Scan for the cell matching the given text and deliver its [x, y] coordinate at center. 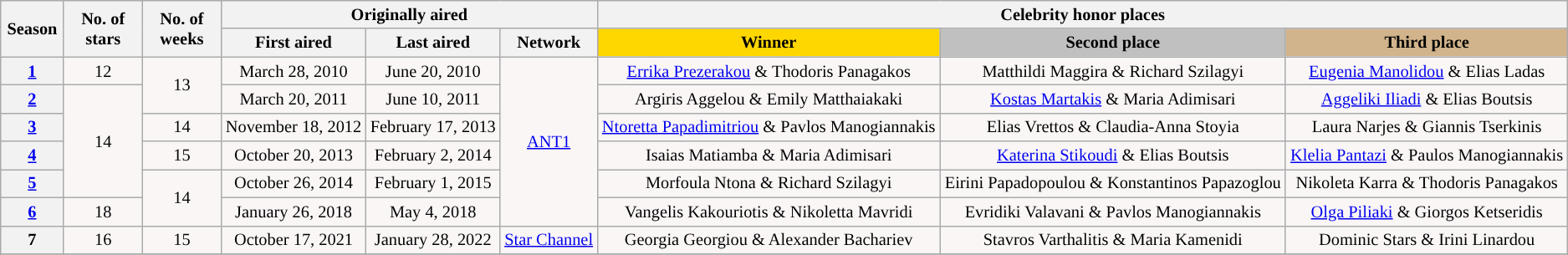
Eugenia Manolidou & Elias Ladas [1427, 71]
March 28, 2010 [293, 71]
5 [32, 183]
Stavros Varthalitis & Maria Kamenidi [1112, 240]
January 26, 2018 [293, 212]
January 28, 2022 [433, 240]
7 [32, 240]
Morfoula Ntona & Richard Szilagyi [769, 183]
June 20, 2010 [433, 71]
Georgia Georgiou & Alexander Bachariev [769, 240]
1 [32, 71]
Matthildi Maggira & Richard Szilagyi [1112, 71]
ANT1 [549, 141]
Klelia Pantazi & Paulos Manogiannakis [1427, 156]
Aggeliki Iliadi & Elias Boutsis [1427, 99]
June 10, 2011 [433, 99]
Star Channel [549, 240]
18 [103, 212]
February 1, 2015 [433, 183]
Laura Narjes & Giannis Tserkinis [1427, 127]
12 [103, 71]
October 26, 2014 [293, 183]
May 4, 2018 [433, 212]
Nikoleta Karra & Thodoris Panagakos [1427, 183]
Evridiki Valavani & Pavlos Manogiannakis [1112, 212]
3 [32, 127]
Argiris Aggelou & Emily Matthaiakaki [769, 99]
First aired [293, 43]
Season [32, 28]
2 [32, 99]
6 [32, 212]
October 17, 2021 [293, 240]
Elias Vrettos & Claudia-Anna Stoyia [1112, 127]
Kostas Martakis & Maria Adimisari [1112, 99]
Last aired [433, 43]
13 [181, 85]
No. ofweeks [181, 28]
February 17, 2013 [433, 127]
Errika Prezerakou & Thodoris Panagakos [769, 71]
Second place [1112, 43]
Katerina Stikoudi & Elias Boutsis [1112, 156]
March 20, 2011 [293, 99]
4 [32, 156]
Dominic Stars & Irini Linardou [1427, 240]
No. ofstars [103, 28]
Isaias Matiamba & Maria Adimisari [769, 156]
November 18, 2012 [293, 127]
Originally aired [409, 14]
Olga Piliaki & Giorgos Ketseridis [1427, 212]
Celebrity honor places [1082, 14]
16 [103, 240]
Winner [769, 43]
Eirini Papadopoulou & Konstantinos Papazoglou [1112, 183]
Vangelis Kakouriotis & Nikoletta Mavridi [769, 212]
Third place [1427, 43]
October 20, 2013 [293, 156]
Ntoretta Papadimitriou & Pavlos Manogiannakis [769, 127]
February 2, 2014 [433, 156]
Network [549, 43]
